Determine the [X, Y] coordinate at the center of the cell enclosing the given text.  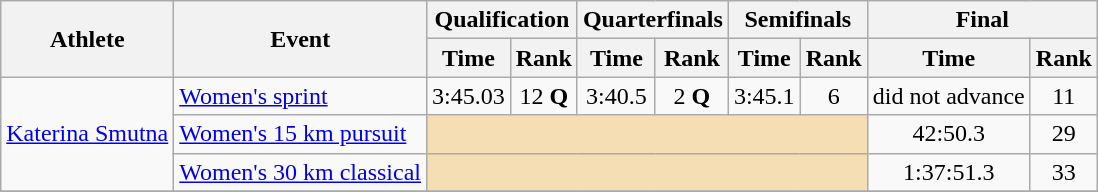
Semifinals [798, 20]
6 [834, 96]
2 Q [692, 96]
Quarterfinals [652, 20]
11 [1064, 96]
did not advance [948, 96]
Women's sprint [300, 96]
42:50.3 [948, 134]
3:45.03 [469, 96]
Event [300, 39]
Qualification [502, 20]
Women's 30 km classical [300, 172]
Final [982, 20]
29 [1064, 134]
12 Q [544, 96]
Katerina Smutna [88, 134]
33 [1064, 172]
1:37:51.3 [948, 172]
Women's 15 km pursuit [300, 134]
Athlete [88, 39]
3:40.5 [616, 96]
3:45.1 [764, 96]
